Provide the [X, Y] coordinate of the cell's center where the given text is located.  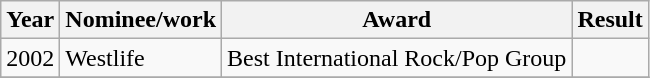
Westlife [141, 58]
Result [610, 20]
Year [30, 20]
Best International Rock/Pop Group [397, 58]
Award [397, 20]
Nominee/work [141, 20]
2002 [30, 58]
